Detect which cell encompasses the target text, then output its (X, Y) center coordinate. 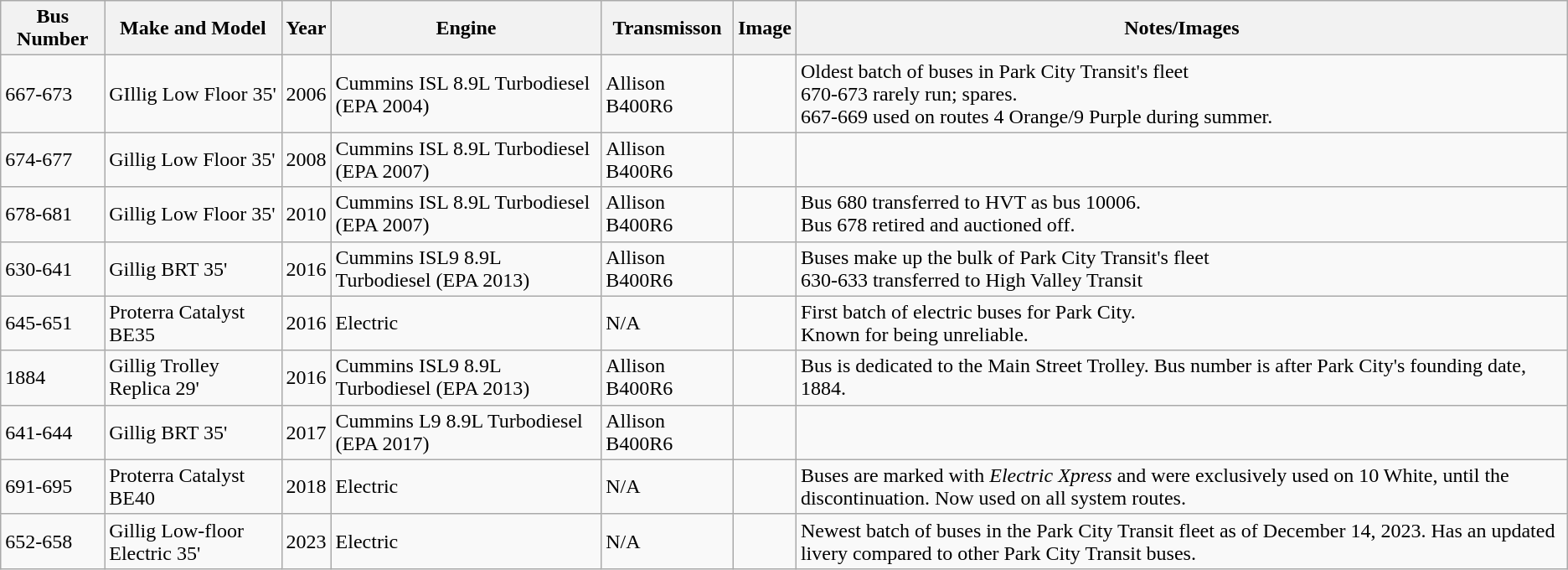
Buses make up the bulk of Park City Transit's fleet630-633 transferred to High Valley Transit (1181, 268)
2017 (307, 433)
GIllig Low Floor 35' (193, 94)
2006 (307, 94)
667-673 (53, 94)
Gillig Trolley Replica 29' (193, 377)
652-658 (53, 541)
691-695 (53, 486)
Cummins ISL 8.9L Turbodiesel (EPA 2004) (466, 94)
Engine (466, 28)
2008 (307, 159)
Notes/Images (1181, 28)
Newest batch of buses in the Park City Transit fleet as of December 14, 2023. Has an updated livery compared to other Park City Transit buses. (1181, 541)
Make and Model (193, 28)
Cummins L9 8.9L Turbodiesel (EPA 2017) (466, 433)
630-641 (53, 268)
Gillig Low-floor Electric 35' (193, 541)
Proterra Catalyst BE35 (193, 324)
2010 (307, 215)
2018 (307, 486)
678-681 (53, 215)
Image (764, 28)
Proterra Catalyst BE40 (193, 486)
Transmisson (668, 28)
645-651 (53, 324)
674-677 (53, 159)
Bus is dedicated to the Main Street Trolley. Bus number is after Park City's founding date, 1884. (1181, 377)
2023 (307, 541)
Bus Number (53, 28)
Bus 680 transferred to HVT as bus 10006.Bus 678 retired and auctioned off. (1181, 215)
1884 (53, 377)
Oldest batch of buses in Park City Transit's fleet670-673 rarely run; spares.667-669 used on routes 4 Orange/9 Purple during summer. (1181, 94)
First batch of electric buses for Park City.Known for being unreliable. (1181, 324)
Buses are marked with Electric Xpress and were exclusively used on 10 White, until the discontinuation. Now used on all system routes. (1181, 486)
641-644 (53, 433)
Year (307, 28)
